Return (X, Y) of the center of cell containing provided text 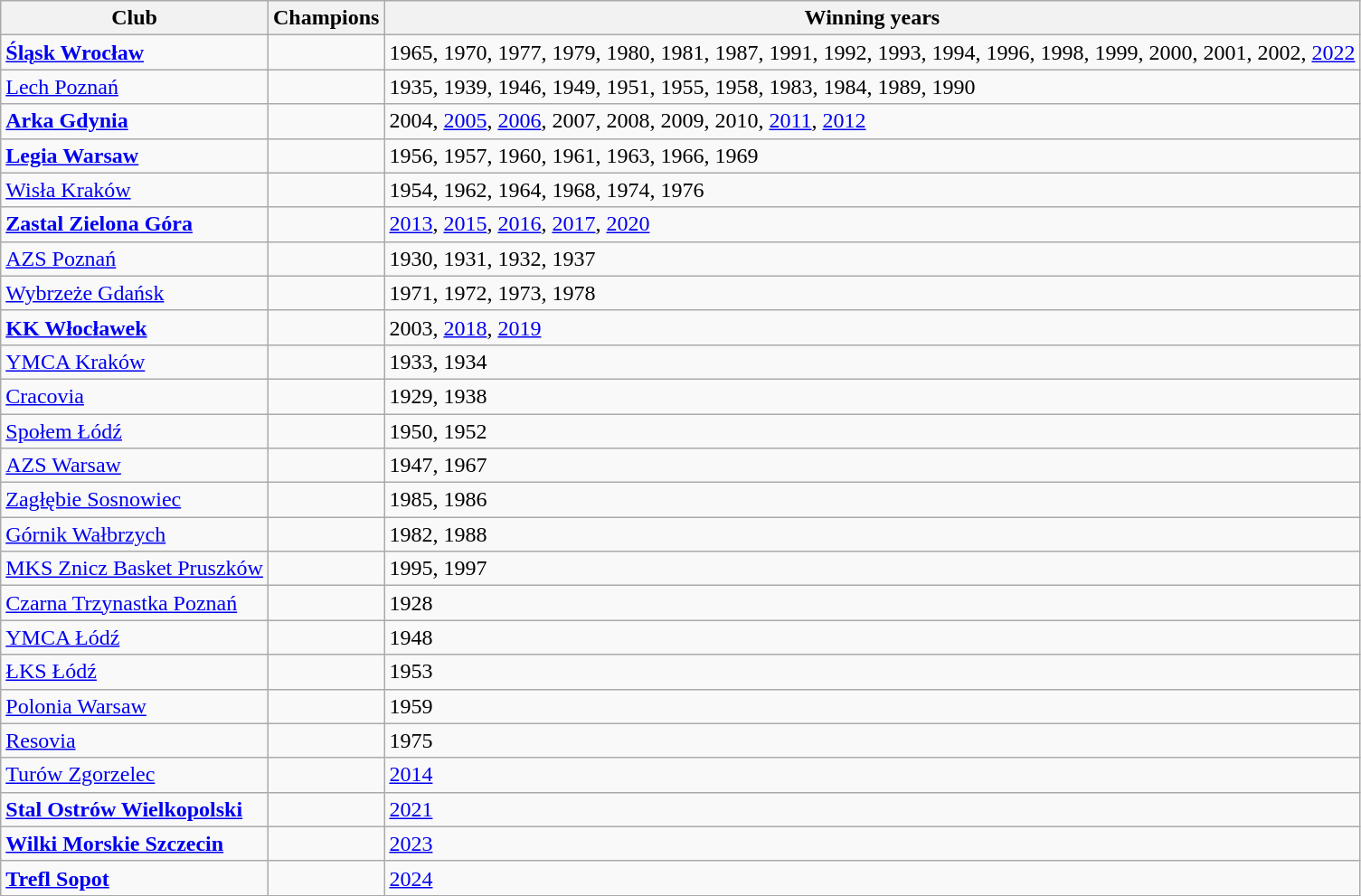
Resovia (135, 740)
Arka Gdynia (135, 121)
1948 (872, 637)
Społem Łódź (135, 431)
1928 (872, 603)
Polonia Warsaw (135, 706)
1954, 1962, 1964, 1968, 1974, 1976 (872, 190)
2023 (872, 844)
Cracovia (135, 396)
1985, 1986 (872, 500)
YMCA Łódź (135, 637)
Legia Warsaw (135, 156)
1971, 1972, 1973, 1978 (872, 293)
1956, 1957, 1960, 1961, 1963, 1966, 1969 (872, 156)
2014 (872, 775)
1950, 1952 (872, 431)
1959 (872, 706)
Stal Ostrów Wielkopolski (135, 809)
Turów Zgorzelec (135, 775)
Zastal Zielona Góra (135, 224)
1930, 1931, 1932, 1937 (872, 259)
1929, 1938 (872, 396)
YMCA Kraków (135, 362)
ŁKS Łódź (135, 672)
2013, 2015, 2016, 2017, 2020 (872, 224)
2003, 2018, 2019 (872, 327)
2021 (872, 809)
2004, 2005, 2006, 2007, 2008, 2009, 2010, 2011, 2012 (872, 121)
1953 (872, 672)
Górnik Wałbrzych (135, 534)
1947, 1967 (872, 466)
1935, 1939, 1946, 1949, 1951, 1955, 1958, 1983, 1984, 1989, 1990 (872, 87)
Wilki Morskie Szczecin (135, 844)
AZS Poznań (135, 259)
Champions (326, 18)
1982, 1988 (872, 534)
Wisła Kraków (135, 190)
Club (135, 18)
Czarna Trzynastka Poznań (135, 603)
1965, 1970, 1977, 1979, 1980, 1981, 1987, 1991, 1992, 1993, 1994, 1996, 1998, 1999, 2000, 2001, 2002, 2022 (872, 52)
Trefl Sopot (135, 878)
1933, 1934 (872, 362)
Winning years (872, 18)
MKS Znicz Basket Pruszków (135, 569)
Wybrzeże Gdańsk (135, 293)
2024 (872, 878)
1975 (872, 740)
Lech Poznań (135, 87)
Śląsk Wrocław (135, 52)
Zagłębie Sosnowiec (135, 500)
1995, 1997 (872, 569)
KK Włocławek (135, 327)
AZS Warsaw (135, 466)
